Return [x, y] of the center of cell containing provided text 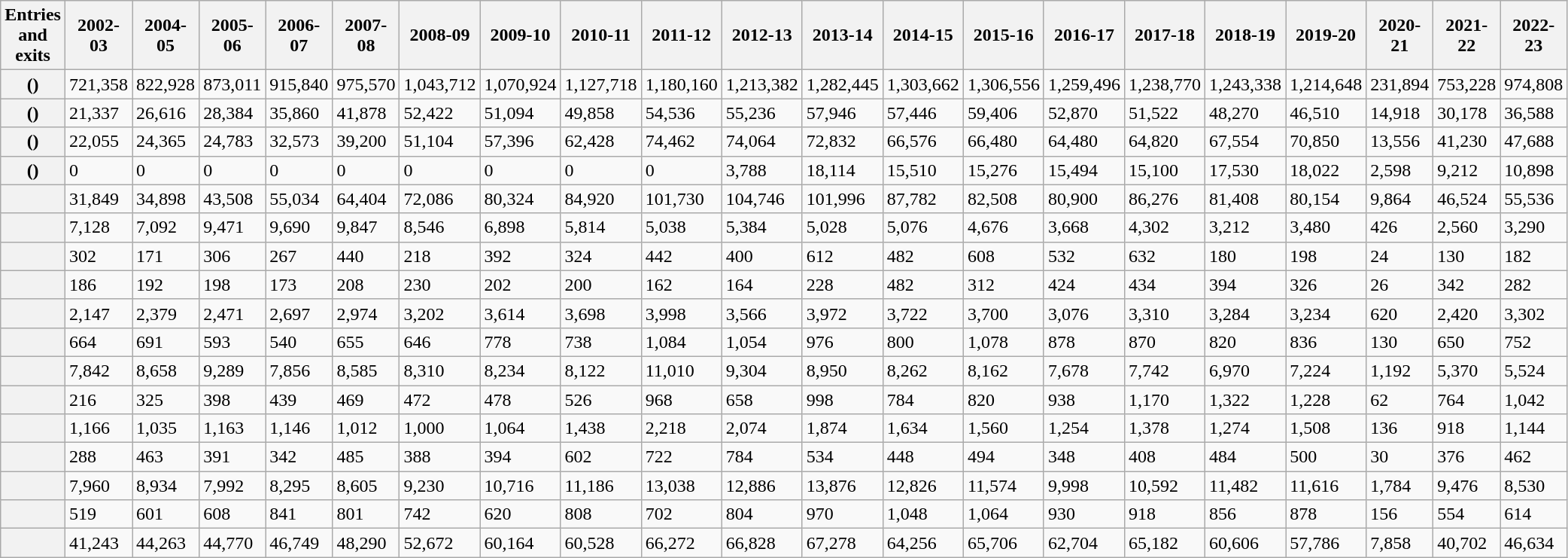
66,576 [922, 142]
632 [1165, 256]
998 [843, 400]
14,918 [1399, 113]
324 [600, 256]
1,214,648 [1326, 84]
440 [366, 256]
64,480 [1083, 142]
57,786 [1326, 543]
968 [682, 400]
1,254 [1083, 428]
2013-14 [843, 35]
1,084 [682, 342]
2,074 [761, 428]
66,480 [1004, 142]
10,716 [521, 486]
3,668 [1083, 227]
8,605 [366, 486]
2,420 [1467, 313]
64,404 [366, 199]
1,035 [166, 428]
82,508 [1004, 199]
36,588 [1533, 113]
10,592 [1165, 486]
136 [1399, 428]
1,560 [1004, 428]
658 [761, 400]
26 [1399, 285]
938 [1083, 400]
500 [1326, 457]
426 [1399, 227]
8,162 [1004, 370]
7,092 [166, 227]
1,238,770 [1165, 84]
2004-05 [166, 35]
173 [299, 285]
3,302 [1533, 313]
2022-23 [1533, 35]
1,146 [299, 428]
60,528 [600, 543]
65,706 [1004, 543]
15,100 [1165, 170]
35,860 [299, 113]
306 [232, 256]
1,012 [366, 428]
472 [439, 400]
7,858 [1399, 543]
764 [1467, 400]
5,370 [1467, 370]
974,808 [1533, 84]
2015-16 [1004, 35]
13,556 [1399, 142]
72,086 [439, 199]
1,043,712 [439, 84]
8,262 [922, 370]
312 [1004, 285]
2,471 [232, 313]
3,212 [1246, 227]
873,011 [232, 84]
3,698 [600, 313]
228 [843, 285]
11,482 [1246, 486]
Entries and exits [33, 35]
3,700 [1004, 313]
62 [1399, 400]
2012-13 [761, 35]
4,302 [1165, 227]
164 [761, 285]
664 [98, 342]
2,560 [1467, 227]
74,462 [682, 142]
57,446 [922, 113]
70,850 [1326, 142]
3,290 [1533, 227]
55,536 [1533, 199]
218 [439, 256]
24 [1399, 256]
11,616 [1326, 486]
80,900 [1083, 199]
614 [1533, 514]
1,634 [922, 428]
64,256 [922, 543]
3,566 [761, 313]
9,998 [1083, 486]
18,114 [843, 170]
1,303,662 [922, 84]
1,163 [232, 428]
186 [98, 285]
3,284 [1246, 313]
15,494 [1083, 170]
519 [98, 514]
439 [299, 400]
3,480 [1326, 227]
8,122 [600, 370]
2,974 [366, 313]
34,898 [166, 199]
2002-03 [98, 35]
442 [682, 256]
1,228 [1326, 400]
7,678 [1083, 370]
11,574 [1004, 486]
5,524 [1533, 370]
388 [439, 457]
51,094 [521, 113]
462 [1533, 457]
60,164 [521, 543]
2020-21 [1399, 35]
722 [682, 457]
30,178 [1467, 113]
738 [600, 342]
975,570 [366, 84]
15,510 [922, 170]
398 [232, 400]
1,127,718 [600, 84]
30 [1399, 457]
478 [521, 400]
392 [521, 256]
6,898 [521, 227]
485 [366, 457]
26,616 [166, 113]
28,384 [232, 113]
87,782 [922, 199]
800 [922, 342]
1,042 [1533, 400]
9,847 [366, 227]
44,263 [166, 543]
1,438 [600, 428]
13,876 [843, 486]
67,554 [1246, 142]
1,180,160 [682, 84]
534 [843, 457]
288 [98, 457]
841 [299, 514]
200 [600, 285]
7,128 [98, 227]
526 [600, 400]
8,950 [843, 370]
8,530 [1533, 486]
51,104 [439, 142]
1,000 [439, 428]
80,324 [521, 199]
66,828 [761, 543]
408 [1165, 457]
9,471 [232, 227]
2,218 [682, 428]
1,508 [1326, 428]
2005-06 [232, 35]
1,874 [843, 428]
2017-18 [1165, 35]
1,170 [1165, 400]
3,998 [682, 313]
49,858 [600, 113]
84,920 [600, 199]
3,310 [1165, 313]
646 [439, 342]
7,856 [299, 370]
3,202 [439, 313]
80,154 [1326, 199]
3,076 [1083, 313]
870 [1165, 342]
74,064 [761, 142]
448 [922, 457]
5,384 [761, 227]
64,820 [1165, 142]
12,886 [761, 486]
101,996 [843, 199]
55,236 [761, 113]
65,182 [1165, 543]
970 [843, 514]
3,722 [922, 313]
9,304 [761, 370]
8,934 [166, 486]
2009-10 [521, 35]
915,840 [299, 84]
39,200 [366, 142]
15,276 [1004, 170]
325 [166, 400]
11,186 [600, 486]
2018-19 [1246, 35]
44,770 [232, 543]
180 [1246, 256]
424 [1083, 285]
2019-20 [1326, 35]
1,322 [1246, 400]
216 [98, 400]
9,212 [1467, 170]
52,870 [1083, 113]
1,306,556 [1004, 84]
52,672 [439, 543]
808 [600, 514]
778 [521, 342]
822,928 [166, 84]
801 [366, 514]
469 [366, 400]
202 [521, 285]
494 [1004, 457]
41,243 [98, 543]
18,022 [1326, 170]
532 [1083, 256]
3,614 [521, 313]
86,276 [1165, 199]
7,960 [98, 486]
400 [761, 256]
10,898 [1533, 170]
40,702 [1467, 543]
1,144 [1533, 428]
463 [166, 457]
2014-15 [922, 35]
62,428 [600, 142]
1,243,338 [1246, 84]
2007-08 [366, 35]
24,365 [166, 142]
182 [1533, 256]
742 [439, 514]
282 [1533, 285]
4,676 [1004, 227]
8,658 [166, 370]
2,147 [98, 313]
46,510 [1326, 113]
2006-07 [299, 35]
1,378 [1165, 428]
46,524 [1467, 199]
192 [166, 285]
1,054 [761, 342]
55,034 [299, 199]
5,028 [843, 227]
691 [166, 342]
1,048 [922, 514]
22,055 [98, 142]
721,358 [98, 84]
1,784 [1399, 486]
612 [843, 256]
104,746 [761, 199]
48,270 [1246, 113]
72,832 [843, 142]
52,422 [439, 113]
1,274 [1246, 428]
8,234 [521, 370]
7,992 [232, 486]
3,972 [843, 313]
8,546 [439, 227]
3,234 [1326, 313]
9,476 [1467, 486]
6,970 [1246, 370]
601 [166, 514]
60,606 [1246, 543]
208 [366, 285]
43,508 [232, 199]
540 [299, 342]
702 [682, 514]
8,585 [366, 370]
2016-17 [1083, 35]
66,272 [682, 543]
2,598 [1399, 170]
856 [1246, 514]
2008-09 [439, 35]
59,406 [1004, 113]
1,259,496 [1083, 84]
930 [1083, 514]
434 [1165, 285]
9,289 [232, 370]
11,010 [682, 370]
230 [439, 285]
46,634 [1533, 543]
9,690 [299, 227]
67,278 [843, 543]
554 [1467, 514]
655 [366, 342]
9,864 [1399, 199]
391 [232, 457]
48,290 [366, 543]
5,814 [600, 227]
57,396 [521, 142]
8,310 [439, 370]
41,878 [366, 113]
267 [299, 256]
162 [682, 285]
13,038 [682, 486]
1,192 [1399, 370]
21,337 [98, 113]
2011-12 [682, 35]
17,530 [1246, 170]
836 [1326, 342]
46,749 [299, 543]
1,213,382 [761, 84]
2021-22 [1467, 35]
976 [843, 342]
348 [1083, 457]
1,282,445 [843, 84]
804 [761, 514]
2,697 [299, 313]
7,842 [98, 370]
8,295 [299, 486]
326 [1326, 285]
302 [98, 256]
2010-11 [600, 35]
1,166 [98, 428]
32,573 [299, 142]
12,826 [922, 486]
5,076 [922, 227]
593 [232, 342]
81,408 [1246, 199]
24,783 [232, 142]
484 [1246, 457]
7,224 [1326, 370]
3,788 [761, 170]
1,070,924 [521, 84]
2,379 [166, 313]
51,522 [1165, 113]
5,038 [682, 227]
156 [1399, 514]
54,536 [682, 113]
57,946 [843, 113]
1,078 [1004, 342]
376 [1467, 457]
62,704 [1083, 543]
753,228 [1467, 84]
171 [166, 256]
47,688 [1533, 142]
31,849 [98, 199]
752 [1533, 342]
9,230 [439, 486]
650 [1467, 342]
41,230 [1467, 142]
7,742 [1165, 370]
101,730 [682, 199]
231,894 [1399, 84]
602 [600, 457]
